Identify which cell holds the provided text, then report its [X, Y] central coordinate. 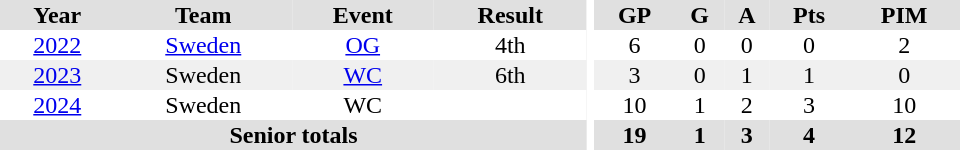
6th [511, 75]
A [747, 15]
4 [810, 135]
Team [204, 15]
2024 [58, 105]
Year [58, 15]
Senior totals [294, 135]
2022 [58, 45]
G [700, 15]
12 [904, 135]
Result [511, 15]
2023 [58, 75]
PIM [904, 15]
6 [635, 45]
Pts [810, 15]
Event [363, 15]
GP [635, 15]
4th [511, 45]
OG [363, 45]
19 [635, 135]
